Detect which cell encompasses the target text, then output its (X, Y) center coordinate. 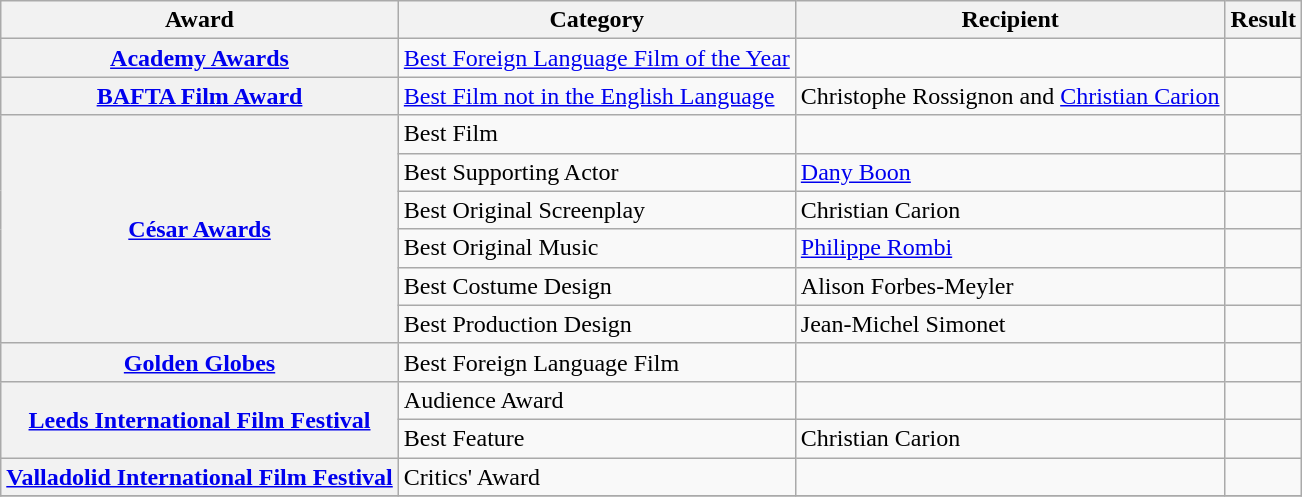
Best Supporting Actor (596, 172)
Critics' Award (596, 477)
Philippe Rombi (1010, 248)
Best Costume Design (596, 286)
Best Foreign Language Film of the Year (596, 58)
Best Original Screenplay (596, 210)
Valladolid International Film Festival (200, 477)
Best Production Design (596, 324)
Christophe Rossignon and Christian Carion (1010, 96)
Award (200, 20)
Recipient (1010, 20)
Golden Globes (200, 362)
Result (1263, 20)
Leeds International Film Festival (200, 419)
Jean-Michel Simonet (1010, 324)
Best Original Music (596, 248)
César Awards (200, 229)
Best Film (596, 134)
Best Feature (596, 438)
Dany Boon (1010, 172)
Alison Forbes-Meyler (1010, 286)
Category (596, 20)
Best Foreign Language Film (596, 362)
Audience Award (596, 400)
Best Film not in the English Language (596, 96)
BAFTA Film Award (200, 96)
Academy Awards (200, 58)
